Output the (x, y) coordinate of the center of the cell containing the given text.  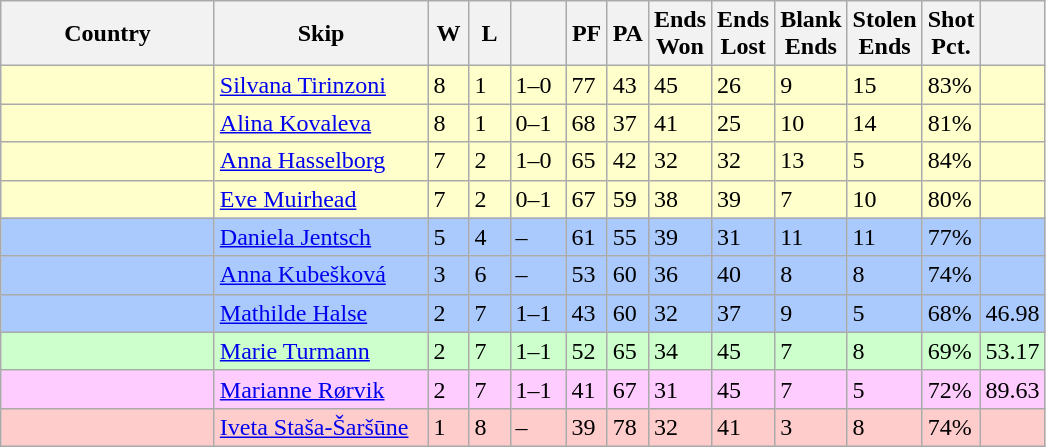
Stolen Ends (884, 34)
55 (628, 237)
Marie Turmann (321, 351)
38 (680, 199)
Silvana Tirinzoni (321, 85)
Alina Kovaleva (321, 123)
Blank Ends (811, 34)
68% (951, 313)
84% (951, 161)
53.17 (1012, 351)
36 (680, 275)
Daniela Jentsch (321, 237)
81% (951, 123)
46.98 (1012, 313)
W (448, 34)
4 (490, 237)
68 (586, 123)
69% (951, 351)
42 (628, 161)
72% (951, 389)
34 (680, 351)
53 (586, 275)
PF (586, 34)
89.63 (1012, 389)
L (490, 34)
52 (586, 351)
14 (884, 123)
Skip (321, 34)
Anna Hasselborg (321, 161)
Iveta Staša-Šaršūne (321, 427)
77 (586, 85)
Shot Pct. (951, 34)
6 (490, 275)
25 (744, 123)
26 (744, 85)
61 (586, 237)
Ends Lost (744, 34)
80% (951, 199)
15 (884, 85)
Eve Muirhead (321, 199)
Mathilde Halse (321, 313)
PA (628, 34)
40 (744, 275)
Country (108, 34)
13 (811, 161)
77% (951, 237)
Anna Kubešková (321, 275)
78 (628, 427)
83% (951, 85)
Marianne Rørvik (321, 389)
Ends Won (680, 34)
59 (628, 199)
